For the text-containing cell, return its midpoint in (X, Y) coordinate format. 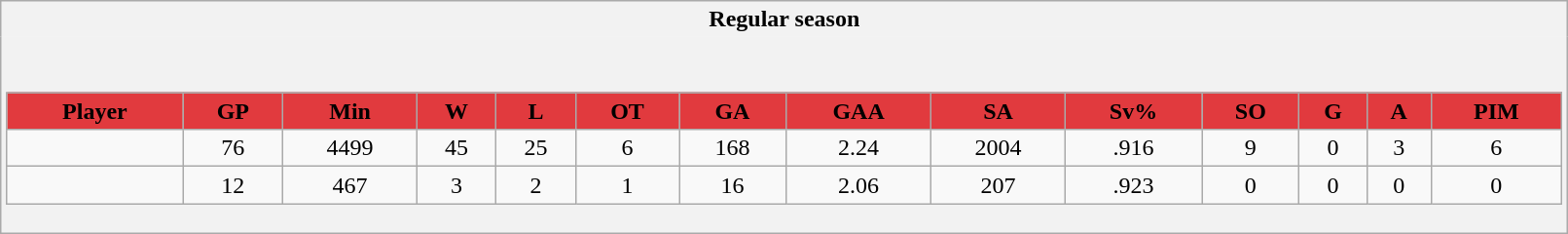
45 (456, 148)
Regular season (784, 19)
.916 (1133, 148)
Player (95, 111)
GAA (858, 111)
2 (536, 185)
OT (627, 111)
2.24 (858, 148)
PIM (1496, 111)
SA (999, 111)
GP (234, 111)
A (1399, 111)
168 (732, 148)
467 (350, 185)
4499 (350, 148)
76 (234, 148)
L (536, 111)
207 (999, 185)
25 (536, 148)
9 (1251, 148)
1 (627, 185)
Sv% (1133, 111)
12 (234, 185)
2004 (999, 148)
W (456, 111)
SO (1251, 111)
.923 (1133, 185)
G (1333, 111)
16 (732, 185)
2.06 (858, 185)
Min (350, 111)
GA (732, 111)
Player GP Min W L OT GA GAA SA Sv% SO G A PIM 76 4499 45 25 6 168 2.24 2004 .916 9 0 3 6 12 467 3 2 1 16 2.06 207 .923 0 0 0 0 (784, 135)
